Output the (x, y) coordinate of the center of the cell containing the given text.  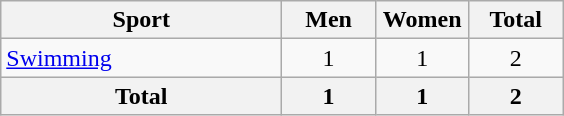
Men (329, 20)
Swimming (142, 58)
Women (422, 20)
Sport (142, 20)
